Capture the cell that displays the provided text and extract its (X, Y) central coordinate. 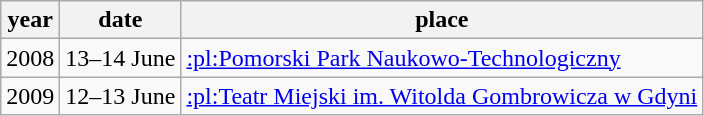
date (120, 20)
:pl:Teatr Miejski im. Witolda Gombrowicza w Gdyni (442, 96)
13–14 June (120, 58)
:pl:Pomorski Park Naukowo-Technologiczny (442, 58)
place (442, 20)
2009 (30, 96)
2008 (30, 58)
year (30, 20)
12–13 June (120, 96)
